Capture the cell that displays the provided text and extract its (x, y) central coordinate. 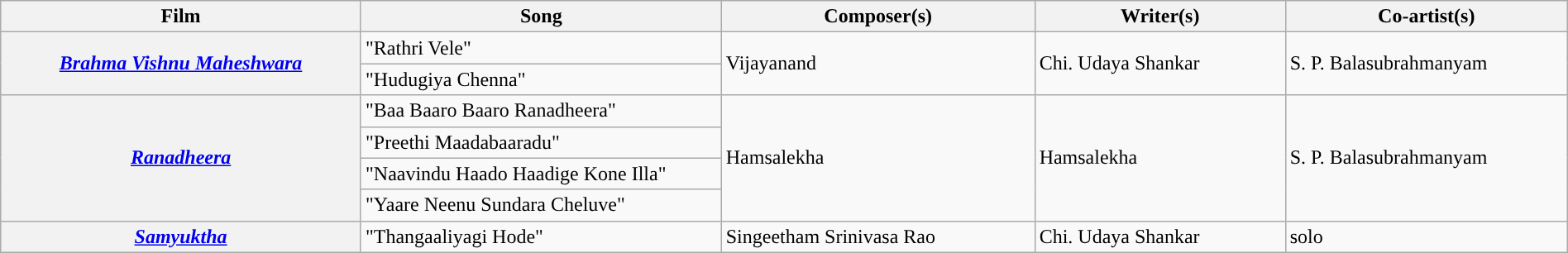
Singeetham Srinivasa Rao (878, 236)
Ranadheera (181, 158)
Co-artist(s) (1426, 17)
"Naavindu Haado Haadige Kone Illa" (541, 174)
solo (1426, 236)
Vijayanand (878, 64)
"Baa Baaro Baaro Ranadheera" (541, 111)
Film (181, 17)
"Rathri Vele" (541, 48)
Song (541, 17)
Composer(s) (878, 17)
"Thangaaliyagi Hode" (541, 236)
Samyuktha (181, 236)
"Yaare Neenu Sundara Cheluve" (541, 205)
Writer(s) (1159, 17)
Brahma Vishnu Maheshwara (181, 64)
"Hudugiya Chenna" (541, 79)
"Preethi Maadabaaradu" (541, 142)
